Identify which cell holds the provided text, then report its (x, y) central coordinate. 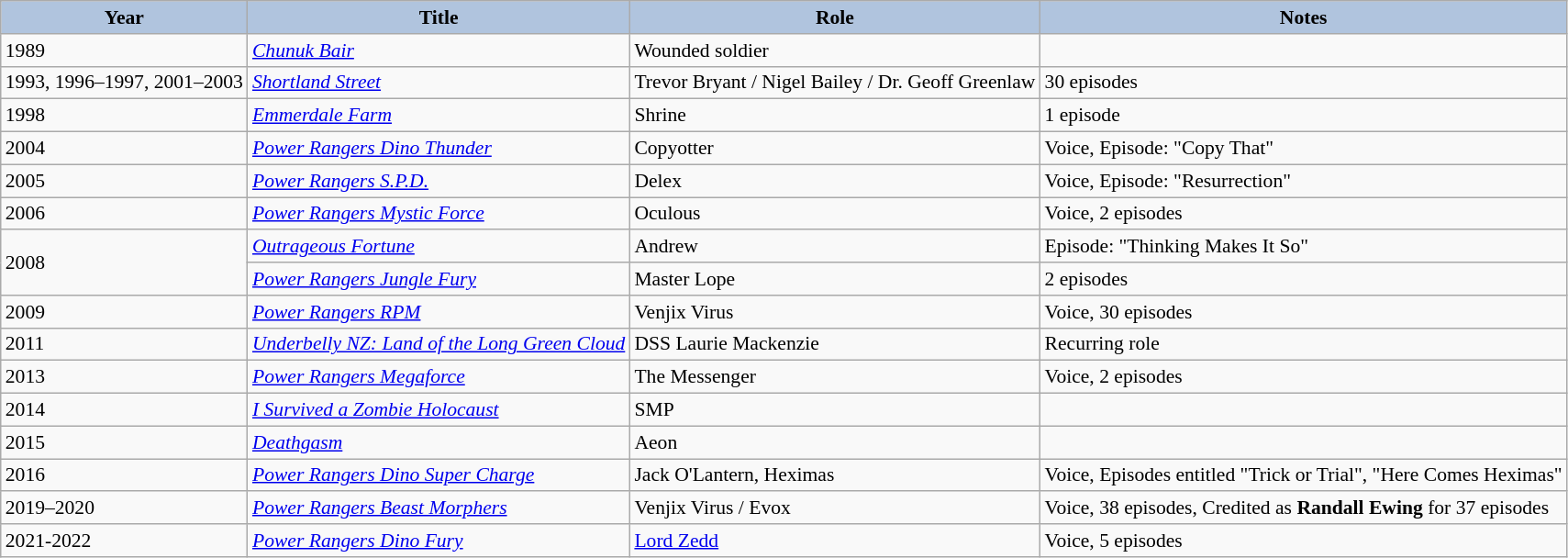
Outrageous Fortune (439, 247)
1 episode (1304, 116)
Oculous (835, 214)
Voice, Episodes entitled "Trick or Trial", "Here Comes Heximas" (1304, 475)
Andrew (835, 247)
Master Lope (835, 279)
Power Rangers Megaforce (439, 377)
Venjix Virus / Evox (835, 508)
2016 (125, 475)
Lord Zedd (835, 541)
Voice, Episode: "Resurrection" (1304, 181)
Power Rangers Jungle Fury (439, 279)
2009 (125, 312)
Wounded soldier (835, 50)
Voice, 30 episodes (1304, 312)
Power Rangers Dino Thunder (439, 149)
Voice, Episode: "Copy That" (1304, 149)
2019–2020 (125, 508)
1989 (125, 50)
Emmerdale Farm (439, 116)
Underbelly NZ: Land of the Long Green Cloud (439, 344)
2014 (125, 410)
Chunuk Bair (439, 50)
I Survived a Zombie Holocaust (439, 410)
2015 (125, 442)
Role (835, 17)
Power Rangers Beast Morphers (439, 508)
2 episodes (1304, 279)
Title (439, 17)
Year (125, 17)
The Messenger (835, 377)
Copyotter (835, 149)
Power Rangers Dino Fury (439, 541)
SMP (835, 410)
30 episodes (1304, 83)
Power Rangers Mystic Force (439, 214)
Deathgasm (439, 442)
Shrine (835, 116)
Voice, 38 episodes, Credited as Randall Ewing for 37 episodes (1304, 508)
Power Rangers Dino Super Charge (439, 475)
Trevor Bryant / Nigel Bailey / Dr. Geoff Greenlaw (835, 83)
Jack O'Lantern, Heximas (835, 475)
2013 (125, 377)
Power Rangers S.P.D. (439, 181)
2008 (125, 262)
Voice, 5 episodes (1304, 541)
Power Rangers RPM (439, 312)
2006 (125, 214)
Episode: "Thinking Makes It So" (1304, 247)
2021-2022 (125, 541)
Venjix Virus (835, 312)
1998 (125, 116)
2005 (125, 181)
Notes (1304, 17)
1993, 1996–1997, 2001–2003 (125, 83)
Recurring role (1304, 344)
Aeon (835, 442)
2004 (125, 149)
DSS Laurie Mackenzie (835, 344)
2011 (125, 344)
Delex (835, 181)
Shortland Street (439, 83)
